Capture the cell that displays the provided text and extract its (X, Y) central coordinate. 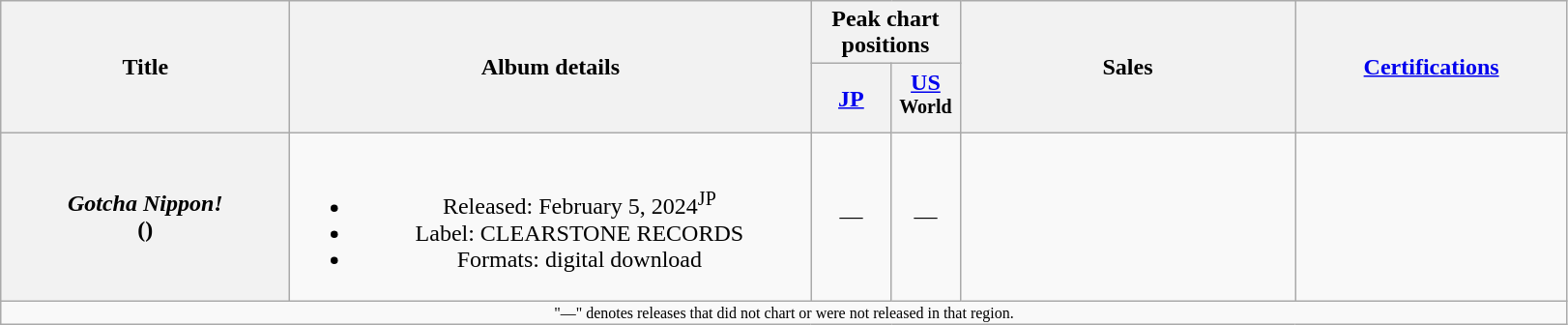
Released: February 5, 2024JPLabel: CLEARSTONE RECORDSFormats: digital download (551, 217)
Peak chart positions (886, 33)
"—" denotes releases that did not chart or were not released in that region. (784, 312)
USWorld (926, 99)
Sales (1127, 68)
Gotcha Nippon!() (145, 217)
Certifications (1431, 68)
Album details (551, 68)
JP (851, 99)
Title (145, 68)
